Pinpoint the cell where the given text exists, returning its (X, Y) midpoint coordinate. 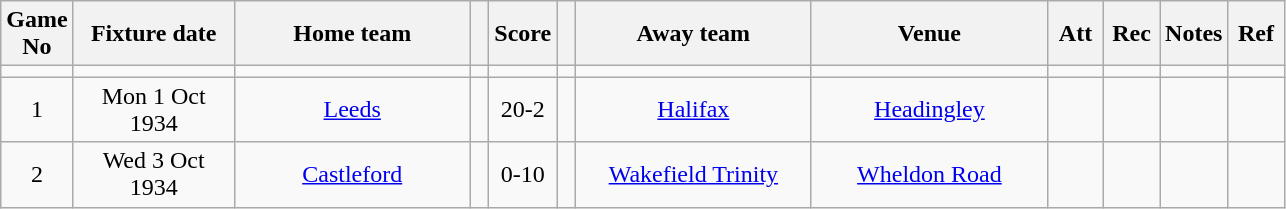
Fixture date (154, 34)
Venue (929, 34)
1 (37, 110)
Ref (1256, 34)
Wed 3 Oct 1934 (154, 174)
Halifax (693, 110)
Mon 1 Oct 1934 (154, 110)
Score (523, 34)
Castleford (352, 174)
2 (37, 174)
Rec (1132, 34)
0-10 (523, 174)
20-2 (523, 110)
Notes (1194, 34)
Game No (37, 34)
Headingley (929, 110)
Leeds (352, 110)
Att (1075, 34)
Away team (693, 34)
Wheldon Road (929, 174)
Wakefield Trinity (693, 174)
Home team (352, 34)
